Detect which cell encompasses the target text, then output its [x, y] center coordinate. 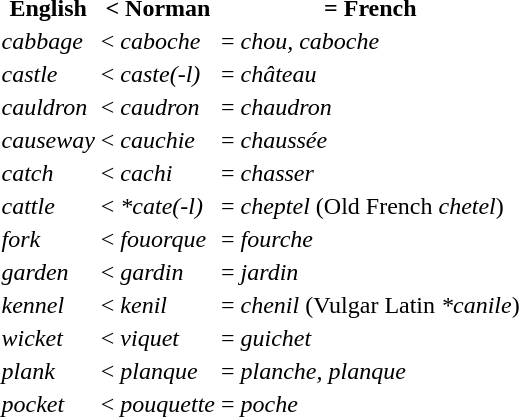
fork [48, 239]
cattle [48, 206]
< kenil [158, 305]
catch [48, 173]
< fouorque [158, 239]
garden [48, 272]
< caudron [158, 107]
< gardin [158, 272]
< cauchie [158, 140]
wicket [48, 338]
castle [48, 74]
< planque [158, 371]
< viquet [158, 338]
cauldron [48, 107]
< caste(-l) [158, 74]
< caboche [158, 41]
plank [48, 371]
cabbage [48, 41]
< *cate(-l) [158, 206]
kennel [48, 305]
causeway [48, 140]
< cachi [158, 173]
